Capture the cell that displays the provided text and extract its (X, Y) central coordinate. 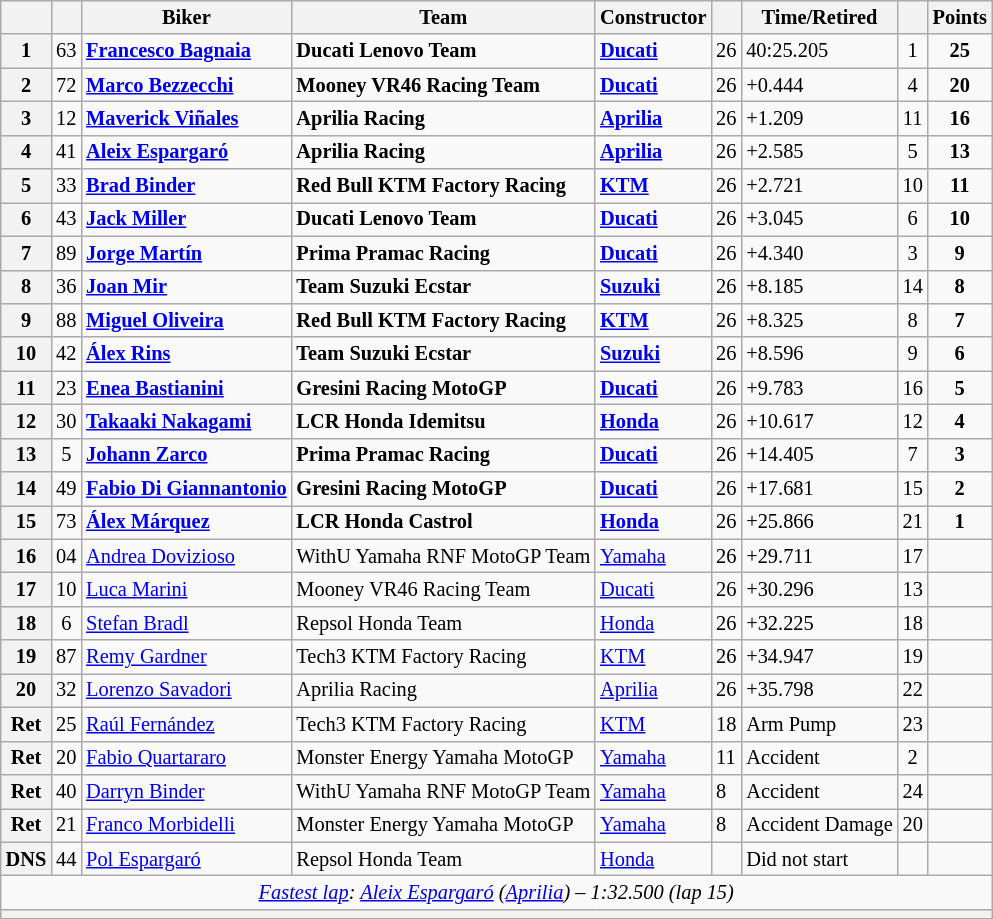
LCR Honda Idemitsu (443, 421)
Luca Marini (186, 589)
73 (66, 522)
+17.681 (819, 489)
Franco Morbidelli (186, 825)
+8.185 (819, 287)
22 (913, 690)
Lorenzo Savadori (186, 690)
+0.444 (819, 85)
Jorge Martín (186, 253)
Arm Pump (819, 724)
88 (66, 320)
43 (66, 219)
Marco Bezzecchi (186, 85)
42 (66, 354)
Andrea Dovizioso (186, 556)
Miguel Oliveira (186, 320)
Brad Binder (186, 186)
89 (66, 253)
+34.947 (819, 657)
Maverick Viñales (186, 118)
Stefan Bradl (186, 623)
Team (443, 17)
44 (66, 859)
24 (913, 791)
Remy Gardner (186, 657)
Aleix Espargaró (186, 152)
Jack Miller (186, 219)
+1.209 (819, 118)
Francesco Bagnaia (186, 51)
72 (66, 85)
Joan Mir (186, 287)
Álex Márquez (186, 522)
32 (66, 690)
Biker (186, 17)
+32.225 (819, 623)
04 (66, 556)
Darryn Binder (186, 791)
+29.711 (819, 556)
+8.596 (819, 354)
Points (960, 17)
+2.721 (819, 186)
40:25.205 (819, 51)
Álex Rins (186, 354)
+10.617 (819, 421)
30 (66, 421)
+2.585 (819, 152)
63 (66, 51)
+4.340 (819, 253)
Fabio Di Giannantonio (186, 489)
36 (66, 287)
+9.783 (819, 388)
33 (66, 186)
Pol Espargaró (186, 859)
Constructor (653, 17)
Raúl Fernández (186, 724)
87 (66, 657)
+35.798 (819, 690)
41 (66, 152)
40 (66, 791)
Fabio Quartararo (186, 758)
Time/Retired (819, 17)
DNS (26, 859)
Takaaki Nakagami (186, 421)
+3.045 (819, 219)
+14.405 (819, 455)
+8.325 (819, 320)
+25.866 (819, 522)
Johann Zarco (186, 455)
Enea Bastianini (186, 388)
LCR Honda Castrol (443, 522)
+30.296 (819, 589)
49 (66, 489)
Accident Damage (819, 825)
Fastest lap: Aleix Espargaró (Aprilia) – 1:32.500 (lap 15) (496, 892)
Did not start (819, 859)
